From the cell containing the given text, extract its center point as (x, y) coordinate. 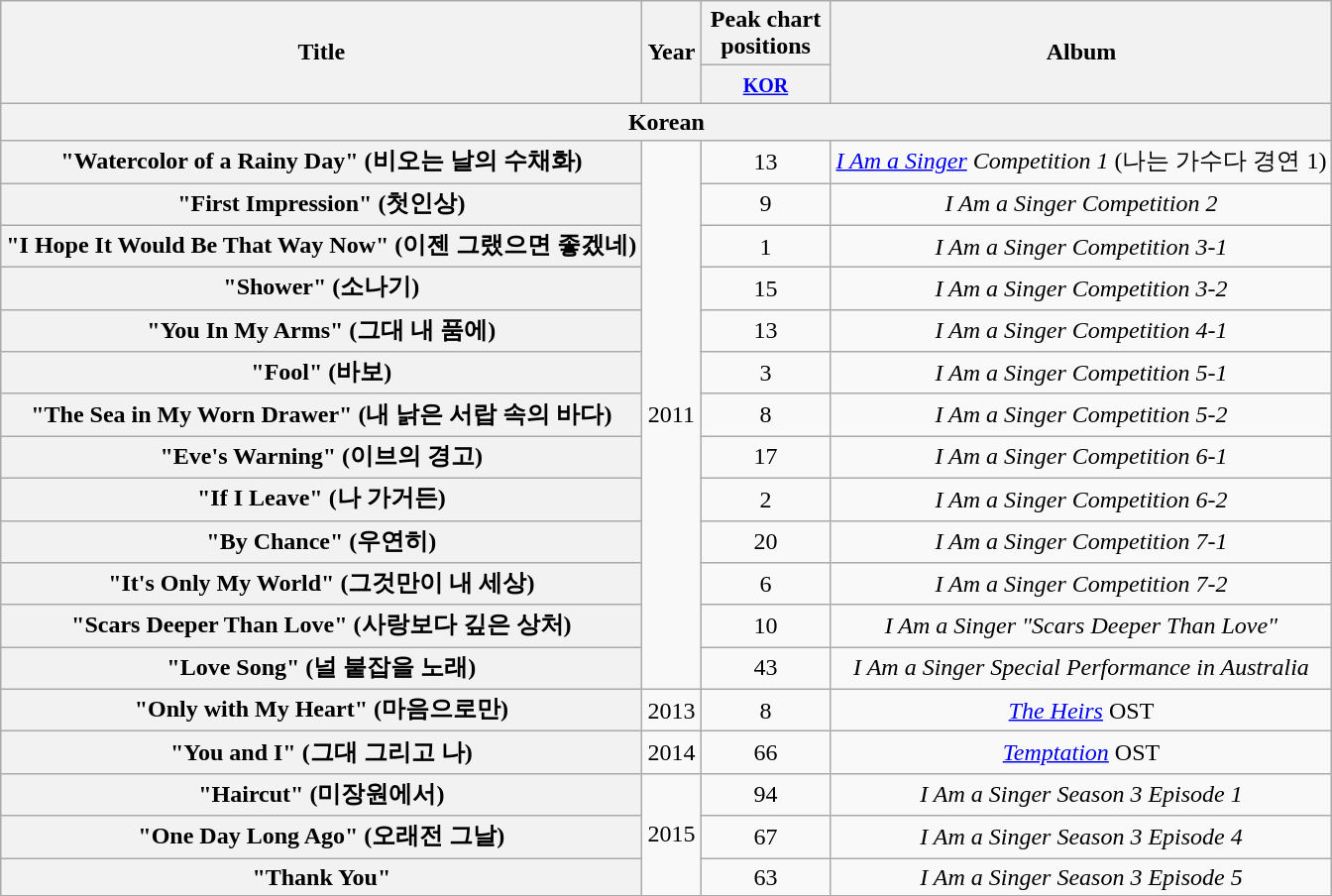
"Shower" (소나기) (321, 289)
"Thank You" (321, 877)
I Am a Singer Season 3 Episode 1 (1081, 795)
I Am a Singer Competition 6-2 (1081, 500)
2014 (672, 753)
KOR (765, 84)
"Love Song" (널 붙잡을 노래) (321, 668)
Title (321, 52)
"Watercolor of a Rainy Day" (비오는 날의 수채화) (321, 163)
I Am a Singer Special Performance in Australia (1081, 668)
63 (765, 877)
"First Impression" (첫인상) (321, 204)
Korean (666, 122)
2011 (672, 414)
20 (765, 541)
10 (765, 626)
"You In My Arms" (그대 내 품에) (321, 331)
67 (765, 837)
"One Day Long Ago" (오래전 그날) (321, 837)
I Am a Singer Competition 6-1 (1081, 458)
I Am a Singer Competition 3-1 (1081, 246)
I Am a Singer Competition 2 (1081, 204)
I Am a Singer Competition 7-1 (1081, 541)
I Am a Singer Competition 7-2 (1081, 585)
"I Hope It Would Be That Way Now" (이젠 그랬으면 좋겠네) (321, 246)
"Fool" (바보) (321, 373)
"If I Leave" (나 가거든) (321, 500)
Album (1081, 52)
Temptation OST (1081, 753)
2015 (672, 835)
17 (765, 458)
I Am a Singer Season 3 Episode 4 (1081, 837)
15 (765, 289)
I Am a Singer Competition 3-2 (1081, 289)
2013 (672, 710)
"Eve's Warning" (이브의 경고) (321, 458)
I Am a Singer Competition 4-1 (1081, 331)
66 (765, 753)
The Heirs OST (1081, 710)
I Am a Singer Competition 5-1 (1081, 373)
9 (765, 204)
1 (765, 246)
94 (765, 795)
I Am a Singer Competition 5-2 (1081, 414)
I Am a Singer Competition 1 (나는 가수다 경연 1) (1081, 163)
"Only with My Heart" (마음으로만) (321, 710)
Peak chart positions (765, 34)
"The Sea in My Worn Drawer" (내 낡은 서랍 속의 바다) (321, 414)
3 (765, 373)
"It's Only My World" (그것만이 내 세상) (321, 585)
Year (672, 52)
2 (765, 500)
"Scars Deeper Than Love" (사랑보다 깊은 상처) (321, 626)
6 (765, 585)
I Am a Singer "Scars Deeper Than Love" (1081, 626)
"By Chance" (우연히) (321, 541)
"Haircut" (미장원에서) (321, 795)
"You and I" (그대 그리고 나) (321, 753)
43 (765, 668)
I Am a Singer Season 3 Episode 5 (1081, 877)
